Identify which cell holds the provided text, then report its (x, y) central coordinate. 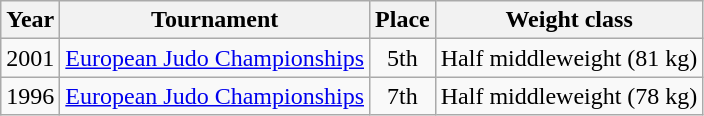
1996 (30, 96)
7th (403, 96)
Half middleweight (78 kg) (569, 96)
5th (403, 58)
Weight class (569, 20)
Year (30, 20)
Tournament (215, 20)
Half middleweight (81 kg) (569, 58)
Place (403, 20)
2001 (30, 58)
